Output the [x, y] coordinate of the center of the cell containing the given text.  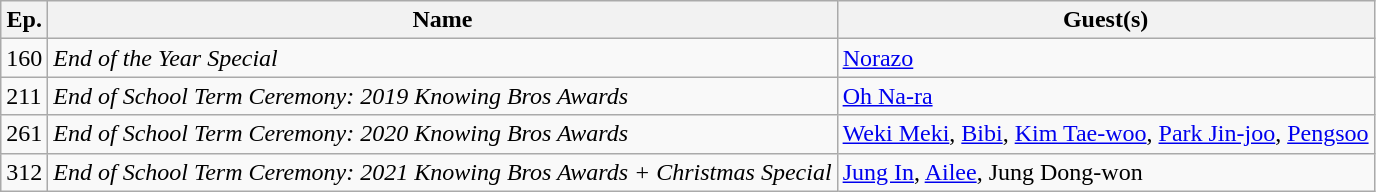
End of School Term Ceremony: 2020 Knowing Bros Awards [442, 134]
Weki Meki, Bibi, Kim Tae-woo, Park Jin-joo, Pengsoo [1106, 134]
End of School Term Ceremony: 2021 Knowing Bros Awards + Christmas Special [442, 172]
Guest(s) [1106, 20]
Name [442, 20]
211 [24, 96]
Jung In, Ailee, Jung Dong-won [1106, 172]
261 [24, 134]
Oh Na-ra [1106, 96]
Norazo [1106, 58]
End of School Term Ceremony: 2019 Knowing Bros Awards [442, 96]
160 [24, 58]
312 [24, 172]
End of the Year Special [442, 58]
Ep. [24, 20]
